Find where the given text appears and provide that cell's center as [X, Y] coordinate. 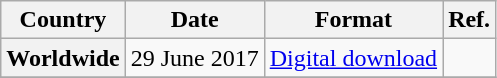
Date [194, 20]
Country [63, 20]
Format [353, 20]
Ref. [470, 20]
Worldwide [63, 58]
29 June 2017 [194, 58]
Digital download [353, 58]
